From the cell containing the given text, extract its center point as [X, Y] coordinate. 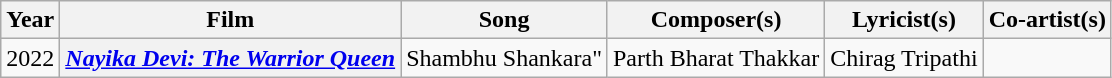
Chirag Tripathi [904, 58]
Composer(s) [716, 20]
Co-artist(s) [1047, 20]
2022 [30, 58]
Song [504, 20]
Parth Bharat Thakkar [716, 58]
Lyricist(s) [904, 20]
Film [230, 20]
Nayika Devi: The Warrior Queen [230, 58]
Shambhu Shankara" [504, 58]
Year [30, 20]
